Search for the cell housing the specified text and yield its (x, y) center coordinate. 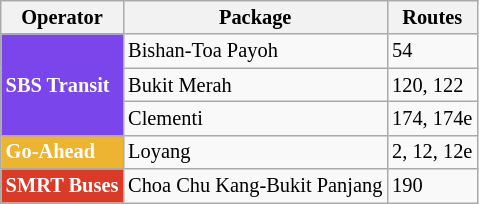
SMRT Buses (62, 186)
174, 174e (432, 118)
Go-Ahead (62, 152)
190 (432, 186)
Choa Chu Kang-Bukit Panjang (255, 186)
Clementi (255, 118)
Loyang (255, 152)
Package (255, 17)
2, 12, 12e (432, 152)
Routes (432, 17)
Bukit Merah (255, 85)
SBS Transit (62, 84)
Operator (62, 17)
120, 122 (432, 85)
Bishan-Toa Payoh (255, 51)
54 (432, 51)
